Find where the given text appears and provide that cell's center as [X, Y] coordinate. 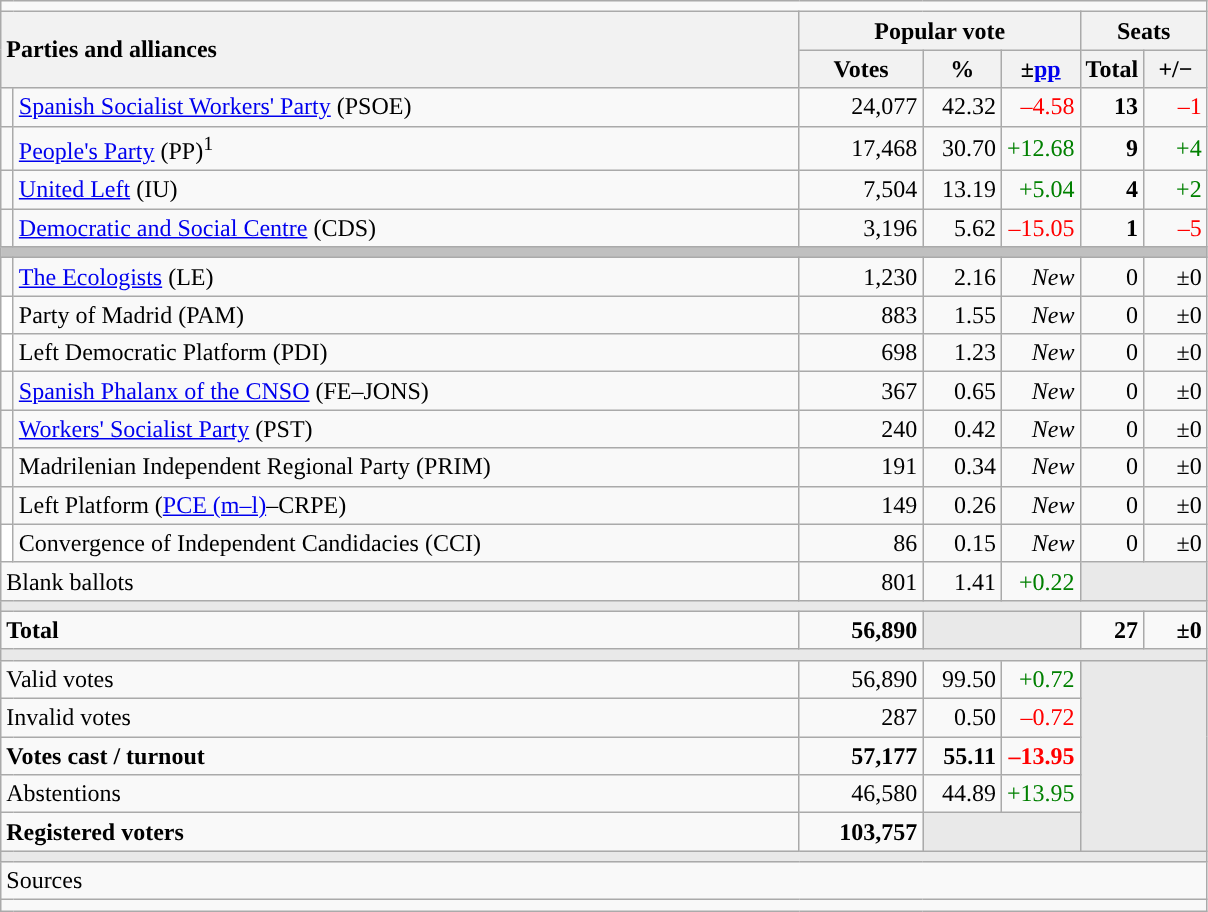
+0.72 [1040, 679]
United Left (IU) [406, 190]
Seats [1144, 31]
Left Platform (PCE (m–l)–CRPE) [406, 505]
Parties and alliances [400, 50]
+5.04 [1040, 190]
Workers' Socialist Party (PST) [406, 429]
+12.68 [1040, 148]
0.65 [962, 391]
Valid votes [400, 679]
24,077 [861, 107]
Party of Madrid (PAM) [406, 315]
4 [1112, 190]
46,580 [861, 794]
0.15 [962, 543]
Blank ballots [400, 581]
+/− [1176, 69]
–13.95 [1040, 756]
Spanish Socialist Workers' Party (PSOE) [406, 107]
Abstentions [400, 794]
367 [861, 391]
Spanish Phalanx of the CNSO (FE–JONS) [406, 391]
–0.72 [1040, 718]
2.16 [962, 277]
99.50 [962, 679]
The Ecologists (LE) [406, 277]
27 [1112, 630]
+4 [1176, 148]
–1 [1176, 107]
0.34 [962, 467]
+13.95 [1040, 794]
1,230 [861, 277]
1 [1112, 228]
Convergence of Independent Candidacies (CCI) [406, 543]
0.50 [962, 718]
13 [1112, 107]
Democratic and Social Centre (CDS) [406, 228]
86 [861, 543]
287 [861, 718]
1.23 [962, 353]
42.32 [962, 107]
801 [861, 581]
30.70 [962, 148]
13.19 [962, 190]
Madrilenian Independent Regional Party (PRIM) [406, 467]
People's Party (PP)1 [406, 148]
0.26 [962, 505]
103,757 [861, 832]
44.89 [962, 794]
% [962, 69]
Left Democratic Platform (PDI) [406, 353]
+2 [1176, 190]
Votes cast / turnout [400, 756]
55.11 [962, 756]
0.42 [962, 429]
240 [861, 429]
3,196 [861, 228]
7,504 [861, 190]
–15.05 [1040, 228]
698 [861, 353]
–5 [1176, 228]
9 [1112, 148]
5.62 [962, 228]
Registered voters [400, 832]
57,177 [861, 756]
191 [861, 467]
17,468 [861, 148]
±pp [1040, 69]
Popular vote [940, 31]
Votes [861, 69]
Invalid votes [400, 718]
1.55 [962, 315]
–4.58 [1040, 107]
Sources [604, 881]
149 [861, 505]
883 [861, 315]
+0.22 [1040, 581]
1.41 [962, 581]
